From the cell containing the given text, extract its center point as [X, Y] coordinate. 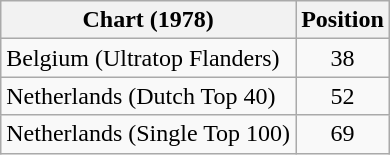
52 [343, 96]
Netherlands (Single Top 100) [148, 134]
Chart (1978) [148, 20]
Position [343, 20]
38 [343, 58]
69 [343, 134]
Belgium (Ultratop Flanders) [148, 58]
Netherlands (Dutch Top 40) [148, 96]
